Pinpoint the cell where the given text exists, returning its [X, Y] midpoint coordinate. 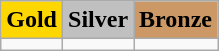
Bronze [176, 20]
Gold [32, 20]
Silver [98, 20]
